From the cell containing the given text, extract its center point as (X, Y) coordinate. 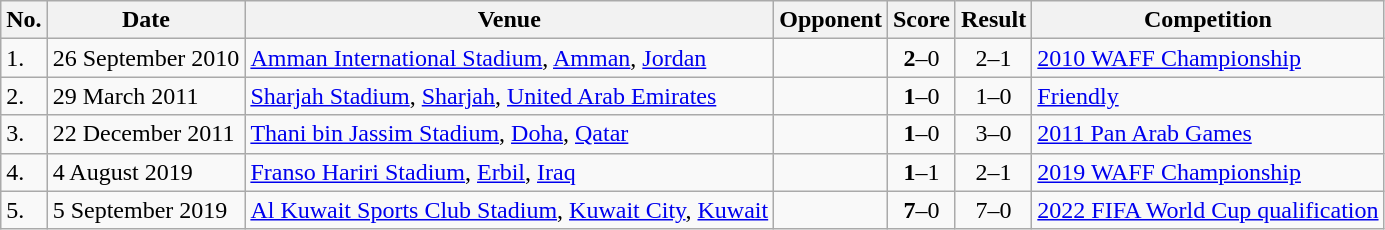
5. (24, 210)
1–1 (921, 172)
4. (24, 172)
Thani bin Jassim Stadium, Doha, Qatar (510, 134)
Sharjah Stadium, Sharjah, United Arab Emirates (510, 96)
2019 WAFF Championship (1208, 172)
2022 FIFA World Cup qualification (1208, 210)
Amman International Stadium, Amman, Jordan (510, 58)
Competition (1208, 20)
2–0 (921, 58)
Al Kuwait Sports Club Stadium, Kuwait City, Kuwait (510, 210)
29 March 2011 (146, 96)
4 August 2019 (146, 172)
1. (24, 58)
2011 Pan Arab Games (1208, 134)
22 December 2011 (146, 134)
3–0 (993, 134)
Franso Hariri Stadium, Erbil, Iraq (510, 172)
2010 WAFF Championship (1208, 58)
Opponent (831, 20)
Friendly (1208, 96)
Date (146, 20)
No. (24, 20)
2. (24, 96)
5 September 2019 (146, 210)
Result (993, 20)
Venue (510, 20)
26 September 2010 (146, 58)
3. (24, 134)
Score (921, 20)
